Find where the given text appears and provide that cell's center as (x, y) coordinate. 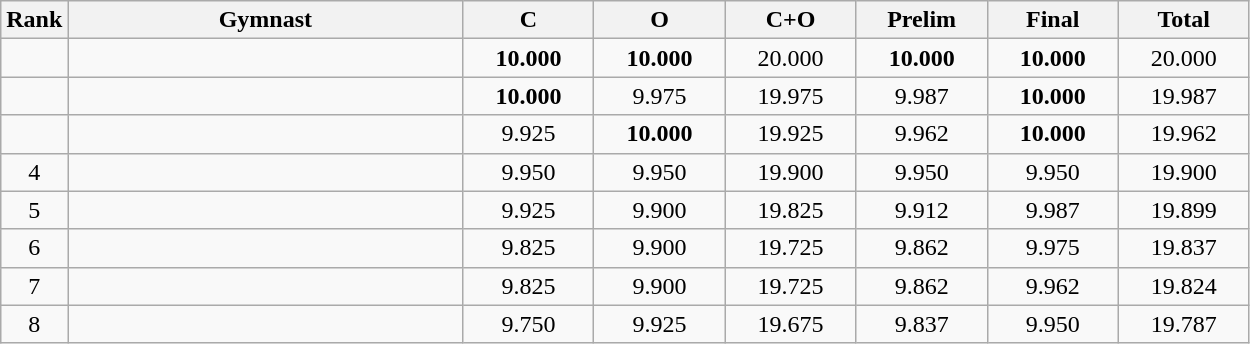
C+O (790, 20)
C (528, 20)
7 (34, 286)
19.987 (1184, 96)
Total (1184, 20)
O (660, 20)
9.912 (922, 210)
Rank (34, 20)
19.787 (1184, 324)
8 (34, 324)
9.837 (922, 324)
19.825 (790, 210)
19.962 (1184, 134)
Prelim (922, 20)
19.675 (790, 324)
Gymnast (266, 20)
19.837 (1184, 248)
19.899 (1184, 210)
19.925 (790, 134)
Final (1052, 20)
6 (34, 248)
19.824 (1184, 286)
4 (34, 172)
9.750 (528, 324)
19.975 (790, 96)
5 (34, 210)
